Output the [x, y] coordinate of the center of the cell containing the given text.  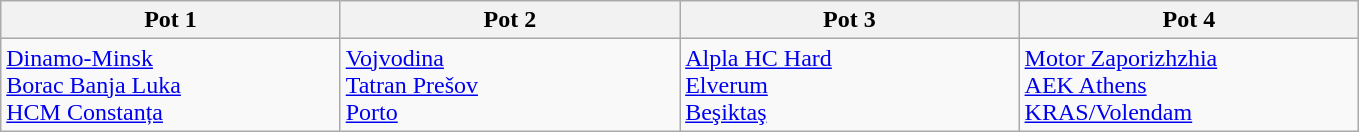
Pot 2 [510, 20]
Alpla HC Hard Elverum Beşiktaş [850, 85]
Dinamo-Minsk Borac Banja Luka HCM Constanța [170, 85]
Pot 4 [1188, 20]
Pot 1 [170, 20]
Motor Zaporizhzhia AEK Athens KRAS/Volendam [1188, 85]
Pot 3 [850, 20]
Vojvodina Tatran Prešov Porto [510, 85]
